For the text-containing cell, return its midpoint in [X, Y] coordinate format. 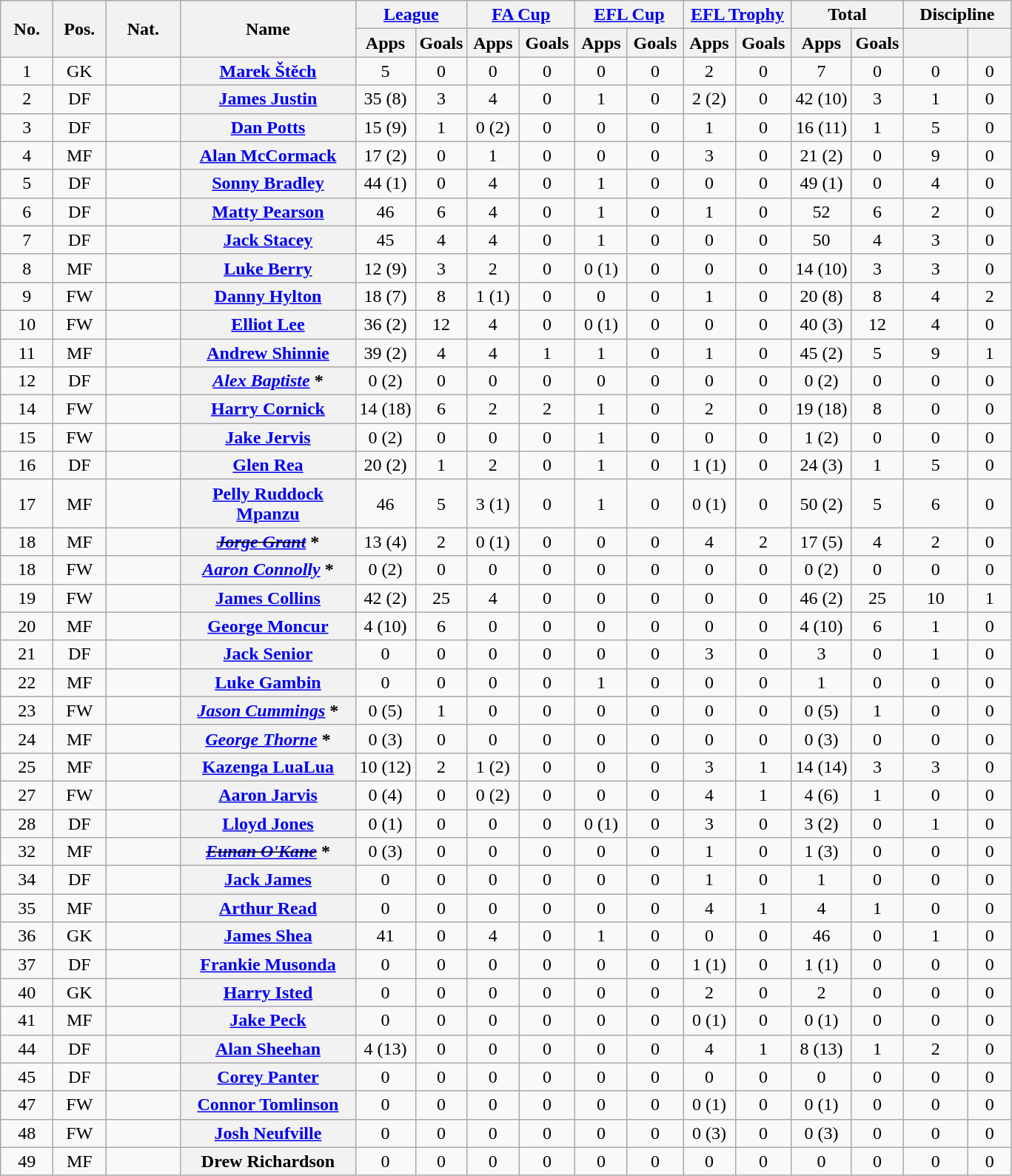
44 (1) [385, 184]
4 (6) [822, 795]
20 [27, 626]
52 [822, 212]
Andrew Shinnie [268, 353]
23 [27, 710]
21 [27, 654]
18 (7) [385, 296]
40 [27, 992]
44 [27, 1049]
39 (2) [385, 353]
Connor Tomlinson [268, 1105]
No. [27, 29]
Total [847, 15]
Sonny Bradley [268, 184]
Lloyd Jones [268, 824]
Matty Pearson [268, 212]
Kazenga LuaLua [268, 767]
1 (3) [822, 852]
14 (14) [822, 767]
50 [822, 240]
49 [27, 1161]
Drew Richardson [268, 1161]
Danny Hylton [268, 296]
4 (13) [385, 1049]
Eunan O'Kane * [268, 852]
Name [268, 29]
14 (18) [385, 409]
47 [27, 1105]
Alex Baptiste * [268, 381]
24 [27, 739]
Glen Rea [268, 466]
Nat. [144, 29]
14 [27, 409]
40 (3) [822, 324]
42 (2) [385, 598]
17 (2) [385, 155]
11 [27, 353]
20 (8) [822, 296]
George Moncur [268, 626]
8 (13) [822, 1049]
49 (1) [822, 184]
16 [27, 466]
Jake Jervis [268, 437]
3 (2) [822, 824]
Aaron Connolly * [268, 570]
Jorge Grant * [268, 542]
EFL Trophy [737, 15]
League [412, 15]
46 (2) [822, 598]
45 (2) [822, 353]
15 (9) [385, 127]
36 (2) [385, 324]
George Thorne * [268, 739]
19 (18) [822, 409]
12 (9) [385, 268]
Jason Cummings * [268, 710]
Jack Senior [268, 654]
16 (11) [822, 127]
Pos. [80, 29]
James Collins [268, 598]
Harry Isted [268, 992]
Josh Neufville [268, 1133]
28 [27, 824]
20 (2) [385, 466]
3 (1) [493, 503]
50 (2) [822, 503]
Pelly Ruddock Mpanzu [268, 503]
Arthur Read [268, 908]
35 [27, 908]
22 [27, 682]
17 (5) [822, 542]
EFL Cup [629, 15]
36 [27, 936]
24 (3) [822, 466]
27 [27, 795]
Harry Cornick [268, 409]
34 [27, 880]
14 (10) [822, 268]
37 [27, 964]
James Justin [268, 99]
Corey Panter [268, 1077]
42 (10) [822, 99]
Alan McCormack [268, 155]
Luke Berry [268, 268]
Discipline [957, 15]
35 (8) [385, 99]
Dan Potts [268, 127]
Luke Gambin [268, 682]
Alan Sheehan [268, 1049]
Marek Štěch [268, 71]
Frankie Musonda [268, 964]
Jake Peck [268, 1021]
James Shea [268, 936]
15 [27, 437]
19 [27, 598]
48 [27, 1133]
Jack James [268, 880]
Aaron Jarvis [268, 795]
Elliot Lee [268, 324]
FA Cup [521, 15]
32 [27, 852]
10 (12) [385, 767]
17 [27, 503]
21 (2) [822, 155]
13 (4) [385, 542]
Jack Stacey [268, 240]
2 (2) [709, 99]
0 (4) [385, 795]
